Determine the [x, y] coordinate at the center of the cell enclosing the given text.  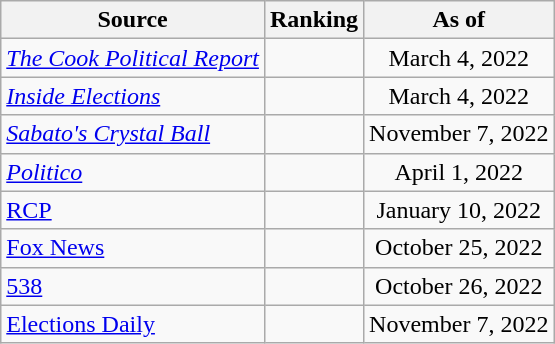
Source [133, 20]
Elections Daily [133, 324]
As of [459, 20]
April 1, 2022 [459, 172]
Sabato's Crystal Ball [133, 134]
October 26, 2022 [459, 286]
Fox News [133, 248]
The Cook Political Report [133, 58]
Ranking [314, 20]
Politico [133, 172]
January 10, 2022 [459, 210]
RCP [133, 210]
538 [133, 286]
October 25, 2022 [459, 248]
Inside Elections [133, 96]
